For the text-containing cell, return its midpoint in [x, y] coordinate format. 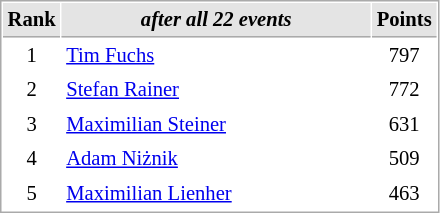
Rank [32, 20]
3 [32, 124]
after all 22 events [216, 20]
797 [404, 56]
Tim Fuchs [216, 56]
509 [404, 158]
631 [404, 124]
Adam Niżnik [216, 158]
1 [32, 56]
772 [404, 90]
Maximilian Steiner [216, 124]
463 [404, 194]
Points [404, 20]
Maximilian Lienher [216, 194]
2 [32, 90]
Stefan Rainer [216, 90]
4 [32, 158]
5 [32, 194]
